Search for the cell housing the specified text and yield its [x, y] center coordinate. 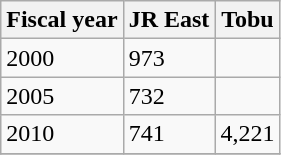
2010 [62, 134]
741 [169, 134]
JR East [169, 20]
Fiscal year [62, 20]
732 [169, 96]
973 [169, 58]
Tobu [248, 20]
2005 [62, 96]
4,221 [248, 134]
2000 [62, 58]
